Extract the (X, Y) coordinate from the center of the cell holding the provided text.  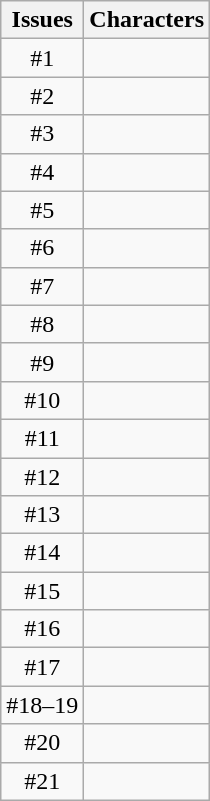
#6 (42, 248)
#13 (42, 515)
#9 (42, 362)
#11 (42, 438)
#14 (42, 553)
#18–19 (42, 705)
Issues (42, 20)
#8 (42, 324)
#17 (42, 667)
#10 (42, 400)
#2 (42, 96)
#12 (42, 477)
#7 (42, 286)
#4 (42, 172)
#15 (42, 591)
#5 (42, 210)
#3 (42, 134)
#16 (42, 629)
#1 (42, 58)
Characters (147, 20)
#21 (42, 781)
#20 (42, 743)
